From the cell containing the given text, extract its center point as (x, y) coordinate. 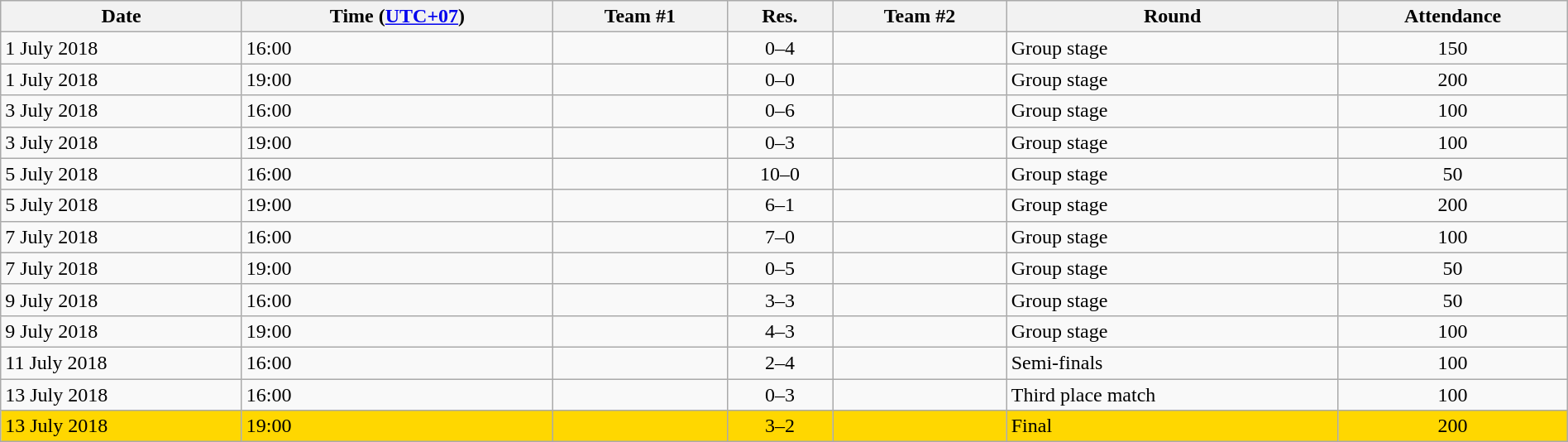
0–4 (780, 48)
11 July 2018 (122, 363)
Final (1173, 426)
Team #2 (920, 17)
2–4 (780, 363)
Res. (780, 17)
0–6 (780, 111)
Time (UTC+07) (397, 17)
0–5 (780, 268)
Date (122, 17)
Third place match (1173, 395)
0–0 (780, 79)
3–2 (780, 426)
Attendance (1452, 17)
4–3 (780, 331)
Round (1173, 17)
6–1 (780, 205)
3–3 (780, 300)
7–0 (780, 237)
150 (1452, 48)
10–0 (780, 174)
Semi-finals (1173, 363)
Team #1 (640, 17)
